Return [X, Y] of the center of cell containing provided text 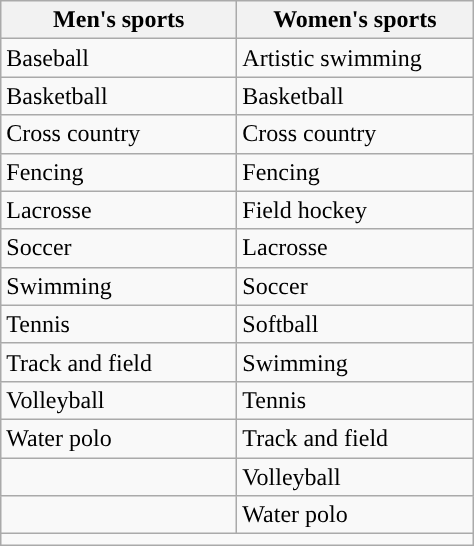
Softball [355, 324]
Men's sports [119, 20]
Field hockey [355, 210]
Women's sports [355, 20]
Baseball [119, 58]
Artistic swimming [355, 58]
